Return [x, y] of the center of cell containing provided text 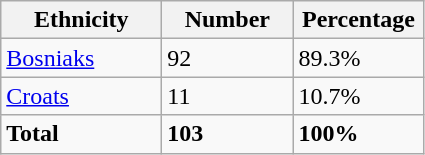
103 [228, 134]
10.7% [358, 96]
92 [228, 58]
Croats [82, 96]
Total [82, 134]
Number [228, 20]
11 [228, 96]
Ethnicity [82, 20]
Bosniaks [82, 58]
89.3% [358, 58]
Percentage [358, 20]
100% [358, 134]
